Scan for the cell matching the given text and deliver its (x, y) coordinate at center. 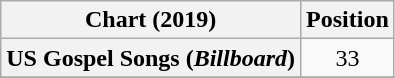
Chart (2019) (151, 20)
Position (348, 20)
33 (348, 58)
US Gospel Songs (Billboard) (151, 58)
